Extract the (x, y) coordinate from the center of the cell holding the provided text.  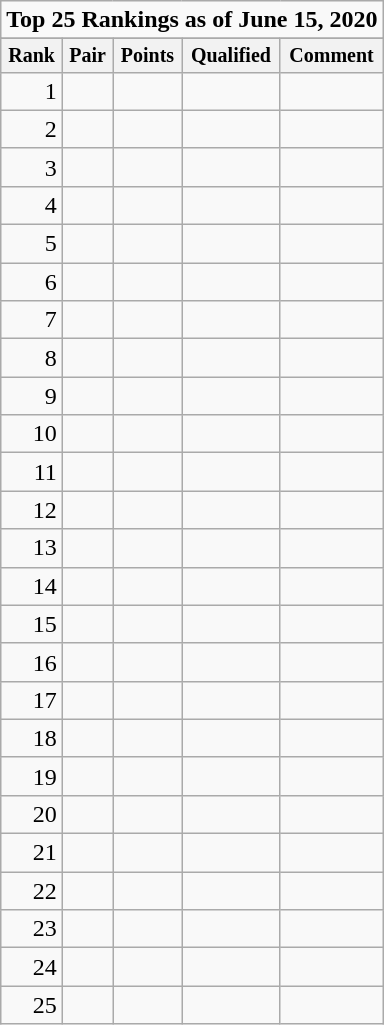
Qualified (231, 56)
8 (32, 358)
Comment (332, 56)
18 (32, 738)
25 (32, 1005)
5 (32, 244)
17 (32, 700)
23 (32, 929)
9 (32, 396)
15 (32, 624)
10 (32, 434)
11 (32, 472)
1 (32, 91)
3 (32, 167)
13 (32, 548)
2 (32, 129)
22 (32, 891)
16 (32, 662)
14 (32, 586)
Rank (32, 56)
4 (32, 205)
Top 25 Rankings as of June 15, 2020 (192, 20)
21 (32, 853)
6 (32, 282)
Points (148, 56)
24 (32, 967)
Pair (88, 56)
20 (32, 814)
19 (32, 776)
7 (32, 320)
12 (32, 510)
